Provide the (X, Y) coordinate of the cell's center where the given text is located.  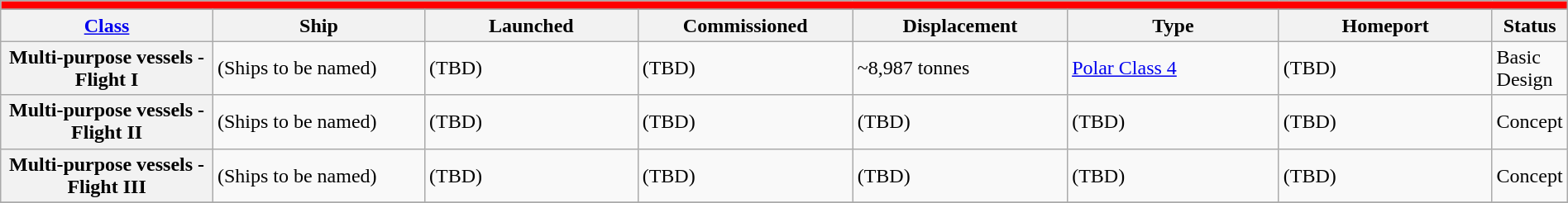
Launched (531, 26)
Polar Class 4 (1174, 68)
Basic Design (1530, 68)
Multi-purpose vessels - Flight I (108, 68)
Multi-purpose vessels - Flight III (108, 175)
Type (1174, 26)
Homeport (1385, 26)
Displacement (959, 26)
Class (108, 26)
Commissioned (745, 26)
Multi-purpose vessels - Flight II (108, 122)
~8,987 tonnes (959, 68)
Status (1530, 26)
Ship (318, 26)
